Provide the (X, Y) coordinate of the cell's center where the given text is located.  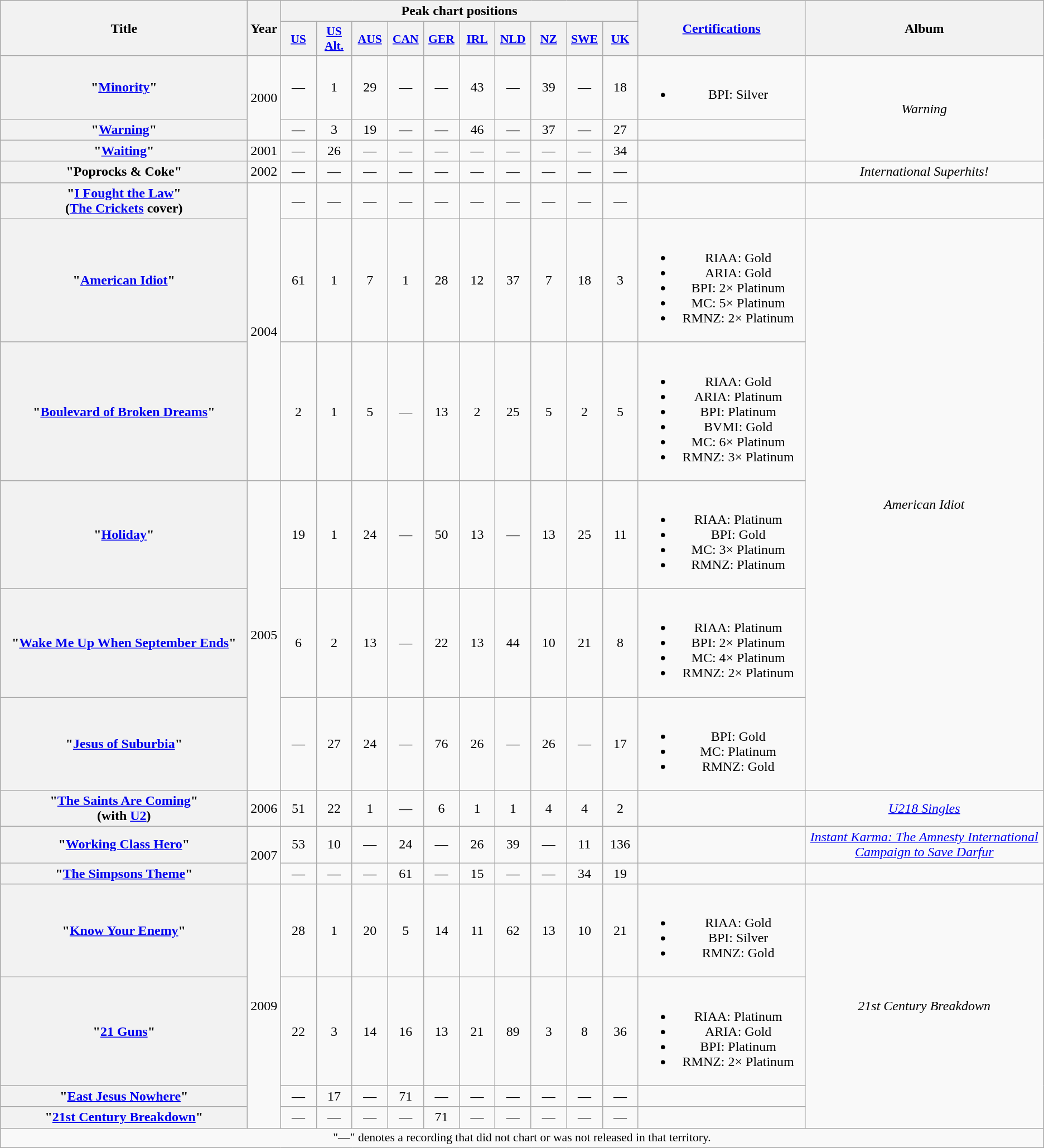
RIAA: GoldARIA: PlatinumBPI: PlatinumBVMI: GoldMC: 6× PlatinumRMNZ: 3× Platinum (722, 411)
46 (477, 129)
Instant Karma: The Amnesty International Campaign to Save Darfur (924, 845)
Title (124, 28)
62 (513, 930)
2004 (264, 331)
U218 Singles (924, 809)
CAN (405, 39)
USAlt. (334, 39)
36 (620, 1031)
RIAA: GoldARIA: GoldBPI: 2× PlatinumMC: 5× PlatinumRMNZ: 2× Platinum (722, 280)
2000 (264, 98)
US (298, 39)
2005 (264, 635)
"21 Guns" (124, 1031)
"21st Century Breakdown" (124, 1117)
"East Jesus Nowhere" (124, 1096)
Warning (924, 108)
76 (441, 744)
"—" denotes a recording that did not chart or was not released in that territory. (522, 1138)
12 (477, 280)
Year (264, 28)
Certifications (722, 28)
50 (441, 534)
16 (405, 1031)
RIAA: PlatinumBPI: 2× PlatinumMC: 4× PlatinumRMNZ: 2× Platinum (722, 643)
2001 (264, 151)
"Waiting" (124, 151)
"Poprocks & Coke" (124, 172)
43 (477, 87)
"Working Class Hero" (124, 845)
"Boulevard of Broken Dreams" (124, 411)
136 (620, 845)
Peak chart positions (460, 11)
"Warning" (124, 129)
UK (620, 39)
NZ (549, 39)
GER (441, 39)
RIAA: PlatinumBPI: GoldMC: 3× PlatinumRMNZ: Platinum (722, 534)
AUS (370, 39)
NLD (513, 39)
2006 (264, 809)
BPI: GoldMC: PlatinumRMNZ: Gold (722, 744)
IRL (477, 39)
20 (370, 930)
2007 (264, 856)
29 (370, 87)
SWE (584, 39)
"The Saints Are Coming"(with U2) (124, 809)
44 (513, 643)
BPI: Silver (722, 87)
"I Fought the Law"(The Crickets cover) (124, 201)
53 (298, 845)
"Minority" (124, 87)
Album (924, 28)
"The Simpsons Theme" (124, 874)
"Know Your Enemy" (124, 930)
2002 (264, 172)
American Idiot (924, 504)
International Superhits! (924, 172)
RIAA: PlatinumARIA: GoldBPI: PlatinumRMNZ: 2× Platinum (722, 1031)
2009 (264, 1006)
"Jesus of Suburbia" (124, 744)
RIAA: GoldBPI: SilverRMNZ: Gold (722, 930)
21st Century Breakdown (924, 1006)
"American Idiot" (124, 280)
"Wake Me Up When September Ends" (124, 643)
"Holiday" (124, 534)
51 (298, 809)
15 (477, 874)
89 (513, 1031)
